Search for the cell housing the specified text and yield its [x, y] center coordinate. 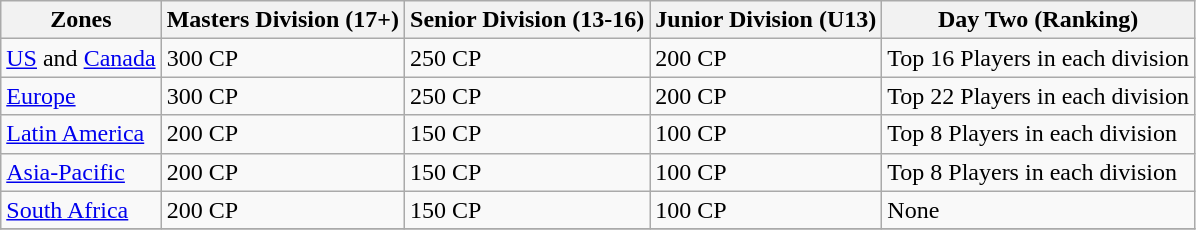
Top 16 Players in each division [1038, 58]
South Africa [81, 210]
US and Canada [81, 58]
Senior Division (13-16) [528, 20]
Junior Division (U13) [766, 20]
Asia-Pacific [81, 172]
Latin America [81, 134]
Top 22 Players in each division [1038, 96]
Day Two (Ranking) [1038, 20]
Europe [81, 96]
None [1038, 210]
Masters Division (17+) [282, 20]
Zones [81, 20]
